Provide the [X, Y] coordinate of the cell's center where the given text is located.  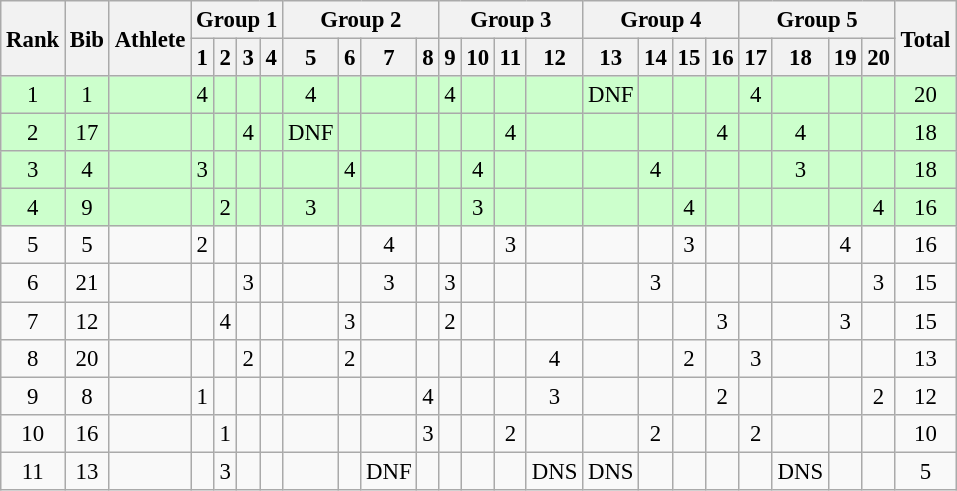
14 [656, 58]
Group 5 [817, 20]
Rank [33, 38]
21 [88, 283]
Group 2 [361, 20]
Bib [88, 38]
Group 3 [511, 20]
Group 4 [661, 20]
Total [925, 38]
19 [844, 58]
Athlete [150, 38]
Group 1 [237, 20]
